Identify which cell holds the provided text, then report its (X, Y) central coordinate. 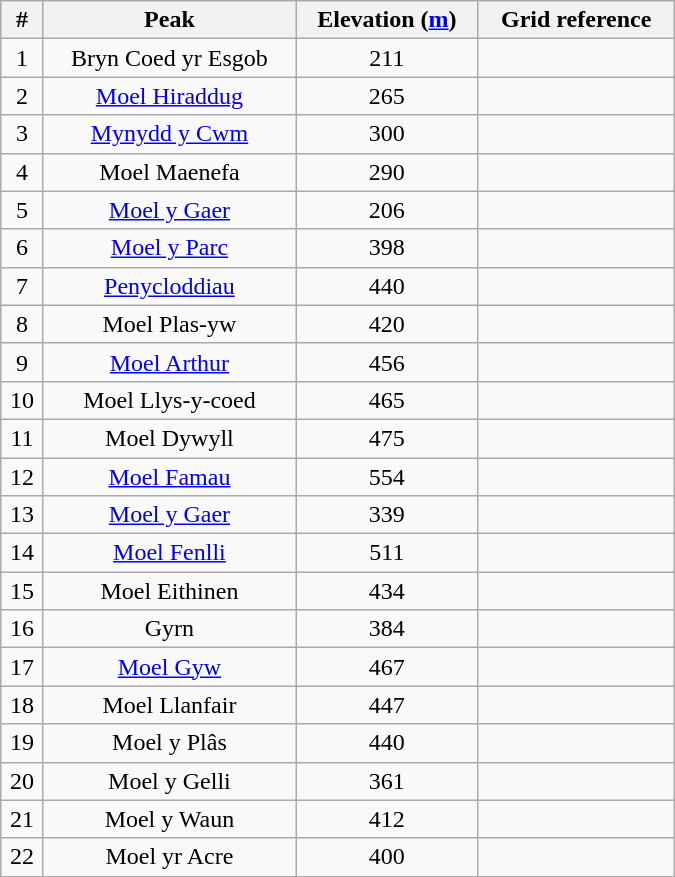
16 (22, 629)
400 (388, 857)
Penycloddiau (169, 286)
Moel Dywyll (169, 438)
5 (22, 210)
Peak (169, 20)
9 (22, 362)
Bryn Coed yr Esgob (169, 58)
10 (22, 400)
Moel y Parc (169, 248)
339 (388, 515)
Moel Famau (169, 477)
511 (388, 553)
Moel y Gelli (169, 781)
# (22, 20)
412 (388, 819)
554 (388, 477)
8 (22, 324)
467 (388, 667)
14 (22, 553)
2 (22, 96)
Moel Llys-y-coed (169, 400)
21 (22, 819)
290 (388, 172)
447 (388, 705)
361 (388, 781)
211 (388, 58)
Moel Plas-yw (169, 324)
384 (388, 629)
Moel y Plâs (169, 743)
434 (388, 591)
Moel Llanfair (169, 705)
Moel y Waun (169, 819)
Moel Fenlli (169, 553)
Moel Maenefa (169, 172)
456 (388, 362)
465 (388, 400)
4 (22, 172)
11 (22, 438)
398 (388, 248)
13 (22, 515)
Grid reference (576, 20)
Moel Hiraddug (169, 96)
3 (22, 134)
420 (388, 324)
Moel Arthur (169, 362)
265 (388, 96)
Moel Gyw (169, 667)
206 (388, 210)
12 (22, 477)
17 (22, 667)
Moel Eithinen (169, 591)
475 (388, 438)
Gyrn (169, 629)
18 (22, 705)
7 (22, 286)
Elevation (m) (388, 20)
22 (22, 857)
20 (22, 781)
19 (22, 743)
Moel yr Acre (169, 857)
15 (22, 591)
6 (22, 248)
Mynydd y Cwm (169, 134)
300 (388, 134)
1 (22, 58)
